Capture the cell that displays the provided text and extract its (X, Y) central coordinate. 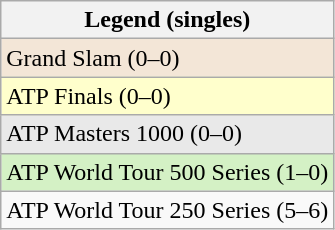
ATP World Tour 250 Series (5–6) (168, 210)
ATP World Tour 500 Series (1–0) (168, 172)
ATP Finals (0–0) (168, 96)
Legend (singles) (168, 20)
Grand Slam (0–0) (168, 58)
ATP Masters 1000 (0–0) (168, 134)
